Return [X, Y] of the center of cell containing provided text 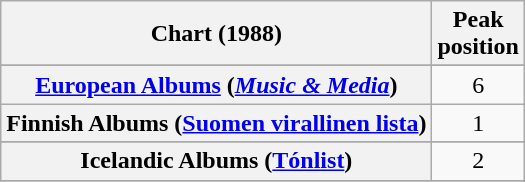
European Albums (Music & Media) [216, 85]
1 [478, 123]
Chart (1988) [216, 34]
Peakposition [478, 34]
6 [478, 85]
Icelandic Albums (Tónlist) [216, 161]
Finnish Albums (Suomen virallinen lista) [216, 123]
2 [478, 161]
